Locate the cell with the specified text and output its (X, Y) center coordinate. 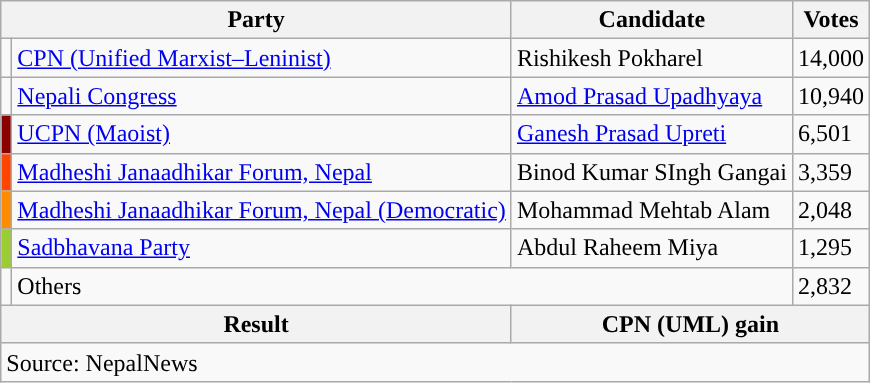
10,940 (830, 96)
Party (256, 20)
Candidate (652, 20)
14,000 (830, 58)
Abdul Raheem Miya (652, 248)
Mohammad Mehtab Alam (652, 210)
2,832 (830, 286)
Ganesh Prasad Upreti (652, 134)
Amod Prasad Upadhyaya (652, 96)
1,295 (830, 248)
Others (402, 286)
Sadbhavana Party (262, 248)
CPN (UML) gain (690, 324)
6,501 (830, 134)
Rishikesh Pokharel (652, 58)
2,048 (830, 210)
Madheshi Janaadhikar Forum, Nepal (Democratic) (262, 210)
Result (256, 324)
Votes (830, 20)
Binod Kumar SIngh Gangai (652, 172)
UCPN (Maoist) (262, 134)
Source: NepalNews (436, 362)
Nepali Congress (262, 96)
CPN (Unified Marxist–Leninist) (262, 58)
3,359 (830, 172)
Madheshi Janaadhikar Forum, Nepal (262, 172)
